Return (X, Y) of the center of cell containing provided text 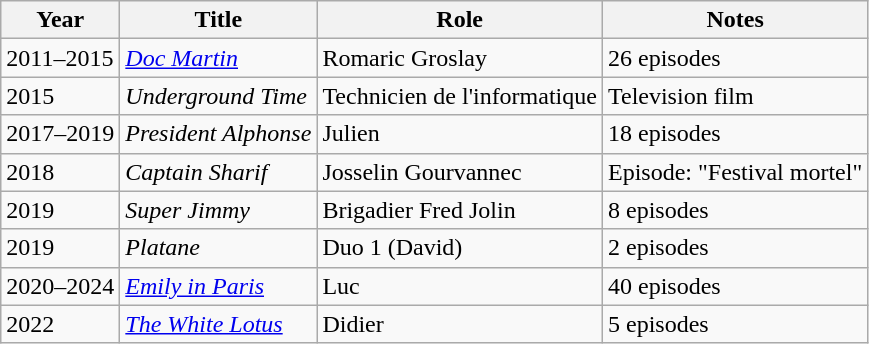
18 episodes (734, 134)
Underground Time (218, 96)
40 episodes (734, 286)
Episode: "Festival mortel" (734, 172)
26 episodes (734, 58)
Title (218, 20)
Duo 1 (David) (460, 248)
2017–2019 (60, 134)
Television film (734, 96)
President Alphonse (218, 134)
Technicien de l'informatique (460, 96)
Role (460, 20)
2 episodes (734, 248)
Platane (218, 248)
Notes (734, 20)
Romaric Groslay (460, 58)
2018 (60, 172)
8 episodes (734, 210)
Julien (460, 134)
Super Jimmy (218, 210)
Josselin Gourvannec (460, 172)
The White Lotus (218, 324)
Doc Martin (218, 58)
Captain Sharif (218, 172)
Year (60, 20)
Emily in Paris (218, 286)
2020–2024 (60, 286)
2022 (60, 324)
2015 (60, 96)
2011–2015 (60, 58)
Brigadier Fred Jolin (460, 210)
Luc (460, 286)
Didier (460, 324)
5 episodes (734, 324)
